Scan for the cell matching the given text and deliver its (x, y) coordinate at center. 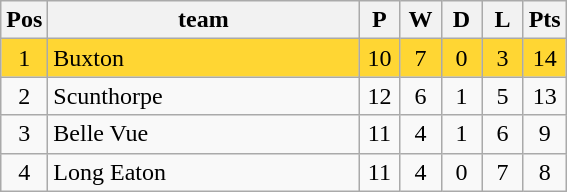
Long Eaton (204, 172)
Pts (544, 20)
Buxton (204, 58)
5 (502, 96)
team (204, 20)
2 (24, 96)
Belle Vue (204, 134)
D (462, 20)
Pos (24, 20)
P (380, 20)
8 (544, 172)
14 (544, 58)
9 (544, 134)
Scunthorpe (204, 96)
10 (380, 58)
L (502, 20)
13 (544, 96)
12 (380, 96)
W (420, 20)
